Output the (x, y) coordinate of the center of the cell containing the given text.  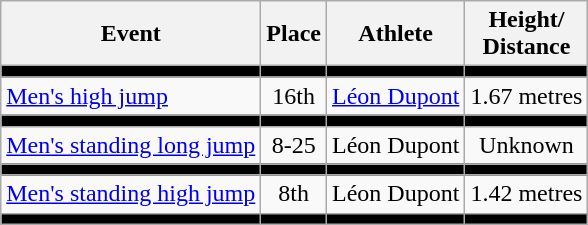
Height/Distance (526, 34)
8th (294, 194)
1.67 metres (526, 96)
Athlete (396, 34)
16th (294, 96)
8-25 (294, 145)
1.42 metres (526, 194)
Men's standing high jump (131, 194)
Event (131, 34)
Unknown (526, 145)
Men's standing long jump (131, 145)
Men's high jump (131, 96)
Place (294, 34)
